Extract the [x, y] coordinate from the center of the cell holding the provided text.  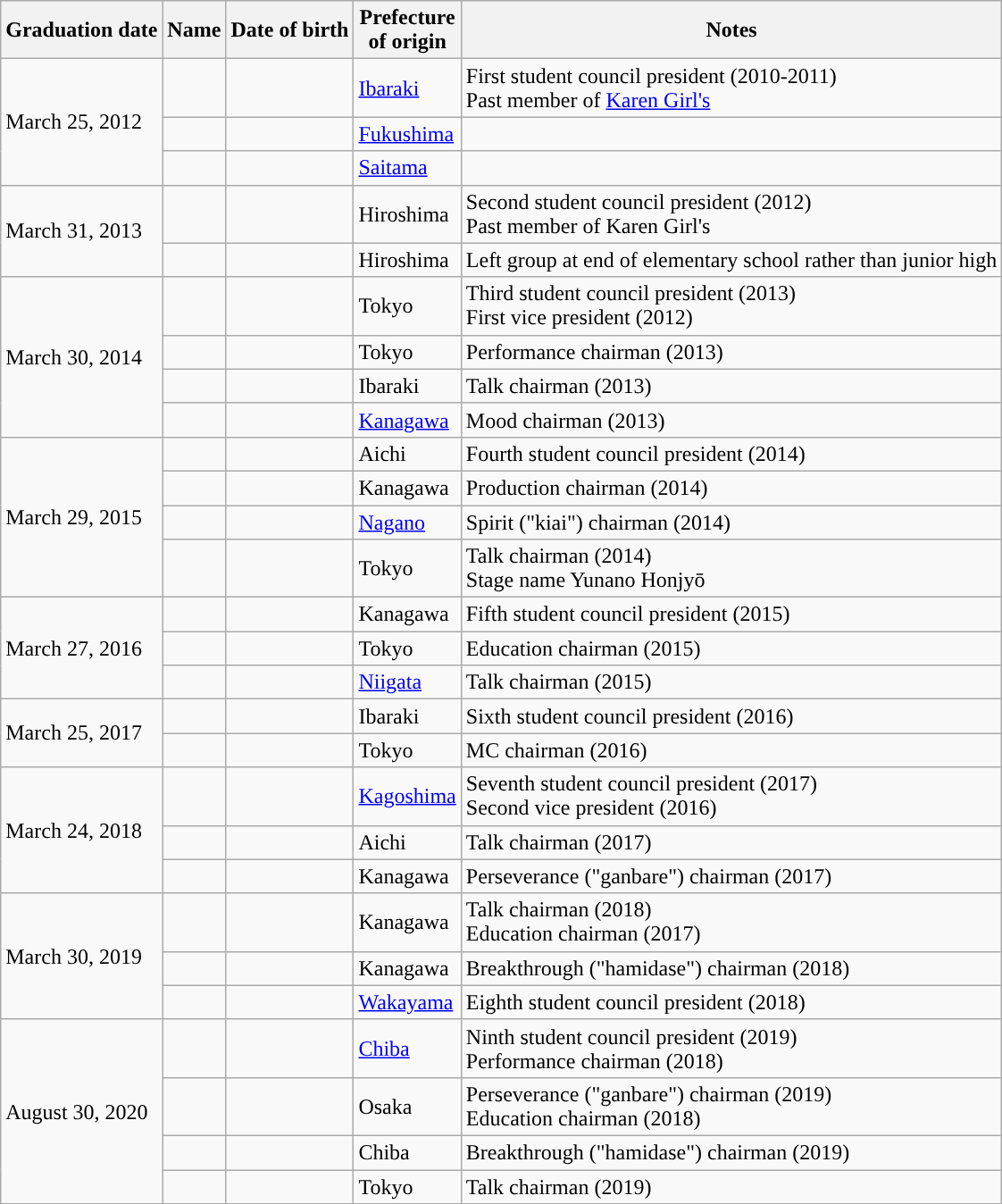
August 30, 2020 [82, 1111]
Graduation date [82, 30]
March 30, 2014 [82, 357]
Name [195, 30]
Education chairman (2015) [731, 648]
Sixth student council president (2016) [731, 716]
Niigata [407, 682]
Talk chairman (2013) [731, 386]
Third student council president (2013)First vice president (2012) [731, 305]
Perseverance ("ganbare") chairman (2019)Education chairman (2018) [731, 1106]
Breakthrough ("hamidase") chairman (2019) [731, 1152]
Production chairman (2014) [731, 488]
MC chairman (2016) [731, 750]
Talk chairman (2014)Stage name Yunano Honjyō [731, 568]
Second student council president (2012)Past member of Karen Girl's [731, 214]
Saitama [407, 168]
March 25, 2017 [82, 733]
March 30, 2019 [82, 956]
Performance chairman (2013) [731, 352]
Left group at end of elementary school rather than junior high [731, 260]
Talk chairman (2017) [731, 842]
Date of birth [289, 30]
Talk chairman (2015) [731, 682]
Ninth student council president (2019)Performance chairman (2018) [731, 1049]
Perseverance ("ganbare") chairman (2017) [731, 876]
First student council president (2010-2011)Past member of Karen Girl's [731, 88]
Nagano [407, 523]
Mood chairman (2013) [731, 420]
Spirit ("kiai") chairman (2014) [731, 523]
Notes [731, 30]
March 24, 2018 [82, 831]
Eighth student council president (2018) [731, 1002]
March 27, 2016 [82, 648]
Fourth student council president (2014) [731, 454]
Talk chairman (2018)Education chairman (2017) [731, 922]
Talk chairman (2019) [731, 1187]
Fifth student council president (2015) [731, 615]
Kagoshima [407, 797]
March 25, 2012 [82, 121]
Wakayama [407, 1002]
Osaka [407, 1106]
March 31, 2013 [82, 230]
Seventh student council president (2017)Second vice president (2016) [731, 797]
Breakthrough ("hamidase") chairman (2018) [731, 968]
Fukushima [407, 134]
March 29, 2015 [82, 516]
Prefectureof origin [407, 30]
